For the text-containing cell, return its midpoint in (x, y) coordinate format. 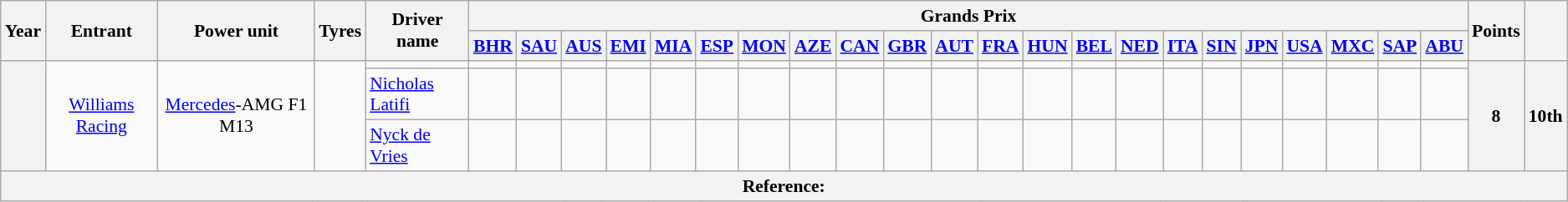
Nicholas Latifi (417, 95)
BEL (1094, 46)
EMI (629, 46)
Entrant (102, 30)
Nyck de Vries (417, 145)
AUT (954, 46)
MXC (1353, 46)
Driver name (417, 30)
ITA (1182, 46)
Tyres (340, 30)
MON (764, 46)
8 (1496, 115)
CAN (860, 46)
AUS (584, 46)
HUN (1047, 46)
ABU (1444, 46)
JPN (1262, 46)
GBR (907, 46)
Year (23, 30)
Power unit (237, 30)
FRA (1000, 46)
NED (1140, 46)
SIN (1222, 46)
ESP (717, 46)
BHR (493, 46)
Grands Prix (968, 16)
Mercedes-AMG F1 M13 (237, 115)
Williams Racing (102, 115)
Points (1496, 30)
AZE (813, 46)
USA (1305, 46)
SAP (1400, 46)
10th (1545, 115)
MIA (673, 46)
Reference: (784, 186)
SAU (539, 46)
